From the cell containing the given text, extract its center point as [x, y] coordinate. 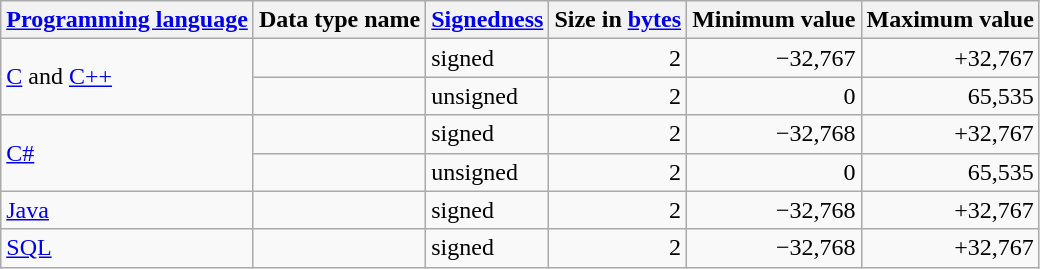
C# [128, 153]
Signedness [488, 20]
Size in bytes [618, 20]
Data type name [339, 20]
Minimum value [774, 20]
Java [128, 210]
Maximum value [950, 20]
SQL [128, 248]
−32,767 [774, 58]
Programming language [128, 20]
C and C++ [128, 77]
